Provide the (X, Y) coordinate of the cell's center where the given text is located.  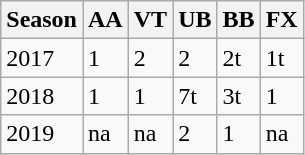
BB (238, 20)
AA (105, 20)
FX (282, 20)
VT (150, 20)
Season (42, 20)
7t (195, 96)
2019 (42, 134)
2017 (42, 58)
2t (238, 58)
3t (238, 96)
1t (282, 58)
UB (195, 20)
2018 (42, 96)
